From the cell containing the given text, extract its center point as (x, y) coordinate. 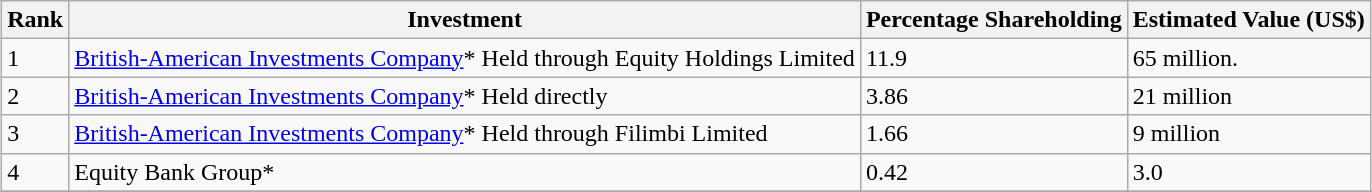
4 (36, 172)
3.0 (1248, 172)
British-American Investments Company* Held through Equity Holdings Limited (465, 58)
3.86 (994, 96)
British-American Investments Company* Held directly (465, 96)
Estimated Value (US$) (1248, 20)
21 million (1248, 96)
9 million (1248, 134)
British-American Investments Company* Held through Filimbi Limited (465, 134)
11.9 (994, 58)
Investment (465, 20)
Equity Bank Group* (465, 172)
65 million. (1248, 58)
0.42 (994, 172)
1 (36, 58)
2 (36, 96)
3 (36, 134)
Percentage Shareholding (994, 20)
1.66 (994, 134)
Rank (36, 20)
